Return the (x, y) coordinate for the center point of the cell that contains the specified text.  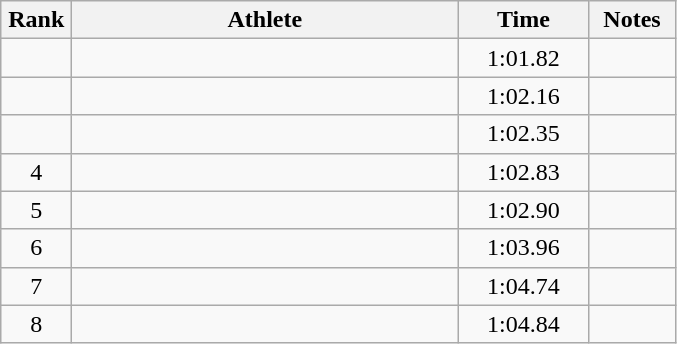
1:02.35 (524, 134)
5 (36, 210)
8 (36, 324)
1:03.96 (524, 248)
7 (36, 286)
1:02.83 (524, 172)
4 (36, 172)
Time (524, 20)
Rank (36, 20)
1:02.90 (524, 210)
1:04.74 (524, 286)
1:04.84 (524, 324)
1:01.82 (524, 58)
Athlete (265, 20)
6 (36, 248)
Notes (632, 20)
1:02.16 (524, 96)
